Locate the cell with the specified text and output its [x, y] center coordinate. 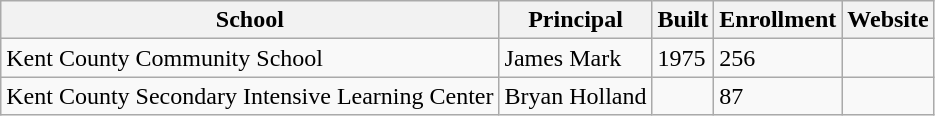
87 [778, 96]
Bryan Holland [576, 96]
Principal [576, 20]
Built [683, 20]
Kent County Secondary Intensive Learning Center [250, 96]
James Mark [576, 58]
Enrollment [778, 20]
Website [888, 20]
School [250, 20]
1975 [683, 58]
Kent County Community School [250, 58]
256 [778, 58]
